Detect which cell encompasses the target text, then output its [x, y] center coordinate. 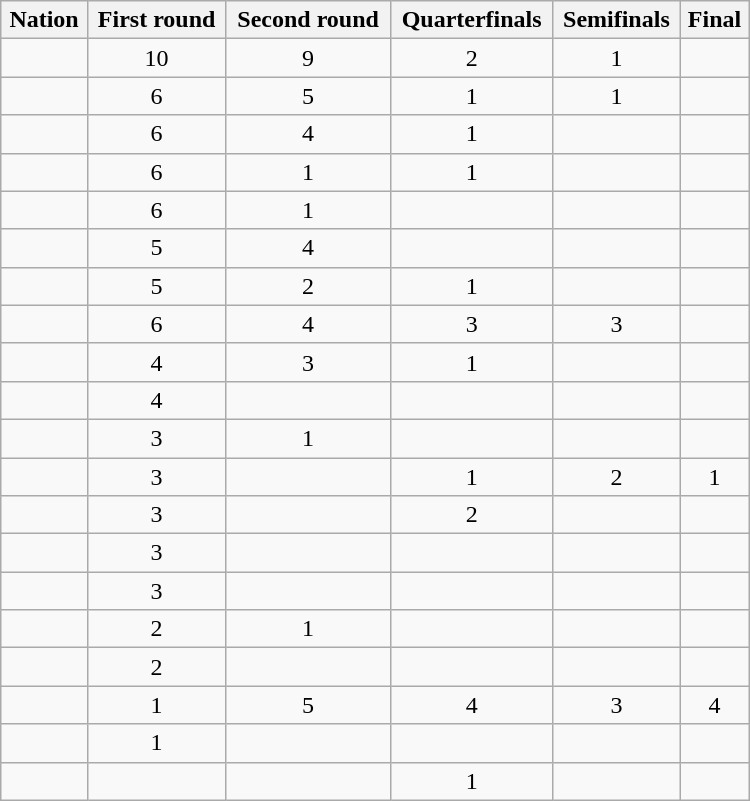
Nation [44, 20]
Quarterfinals [472, 20]
Second round [308, 20]
10 [156, 58]
Final [714, 20]
First round [156, 20]
Semifinals [616, 20]
9 [308, 58]
